Output the [x, y] coordinate of the center of the cell containing the given text.  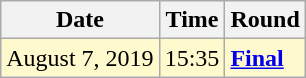
Round [265, 20]
15:35 [192, 58]
August 7, 2019 [80, 58]
Final [265, 58]
Time [192, 20]
Date [80, 20]
